From the cell containing the given text, extract its center point as [x, y] coordinate. 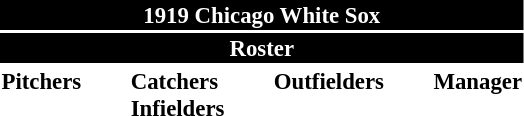
Roster [262, 48]
1919 Chicago White Sox [262, 15]
